Identify which cell holds the provided text, then report its [X, Y] central coordinate. 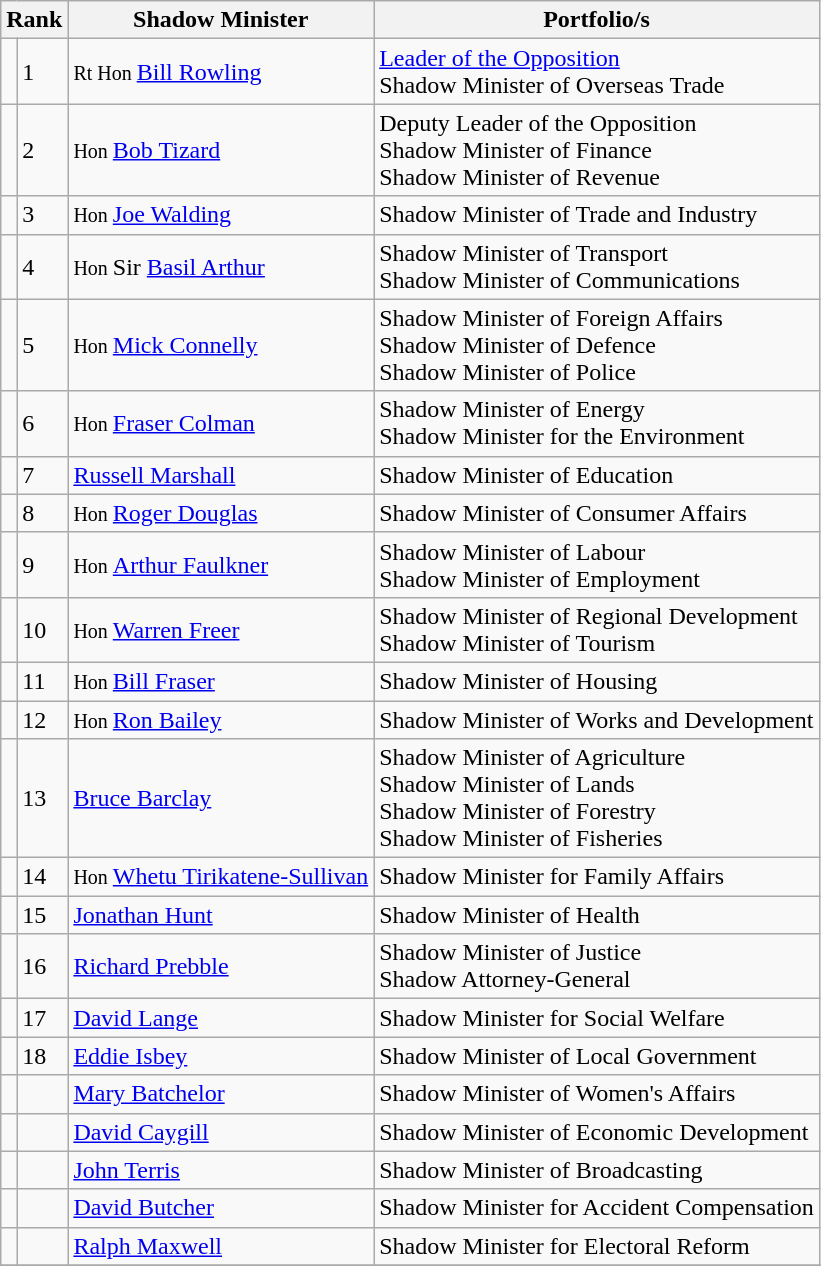
18 [42, 1056]
Eddie Isbey [221, 1056]
Portfolio/s [597, 20]
Ralph Maxwell [221, 1246]
Shadow Minister of JusticeShadow Attorney-General [597, 966]
Shadow Minister of EnergyShadow Minister for the Environment [597, 424]
9 [42, 564]
12 [42, 719]
Shadow Minister [221, 20]
Rt Hon Bill Rowling [221, 72]
7 [42, 475]
David Caygill [221, 1132]
Hon Mick Connelly [221, 345]
5 [42, 345]
17 [42, 1018]
Hon Fraser Colman [221, 424]
4 [42, 266]
Shadow Minister for Electoral Reform [597, 1246]
Shadow Minister of Economic Development [597, 1132]
Deputy Leader of the OppositionShadow Minister of FinanceShadow Minister of Revenue [597, 150]
Hon Joe Walding [221, 215]
John Terris [221, 1170]
Shadow Minister of Consumer Affairs [597, 513]
Shadow Minister of Works and Development [597, 719]
1 [42, 72]
Shadow Minister of Health [597, 915]
Hon Warren Freer [221, 630]
David Lange [221, 1018]
Jonathan Hunt [221, 915]
Russell Marshall [221, 475]
Hon Whetu Tirikatene-Sullivan [221, 877]
Shadow Minister of Foreign AffairsShadow Minister of DefenceShadow Minister of Police [597, 345]
Rank [34, 20]
3 [42, 215]
16 [42, 966]
Shadow Minister of Trade and Industry [597, 215]
Shadow Minister of Regional DevelopmentShadow Minister of Tourism [597, 630]
15 [42, 915]
Shadow Minister of Women's Affairs [597, 1094]
10 [42, 630]
Shadow Minister of Housing [597, 681]
Shadow Minister for Accident Compensation [597, 1208]
Mary Batchelor [221, 1094]
Hon Bob Tizard [221, 150]
Shadow Minister of LabourShadow Minister of Employment [597, 564]
Hon Sir Basil Arthur [221, 266]
Hon Ron Bailey [221, 719]
Shadow Minister of TransportShadow Minister of Communications [597, 266]
Shadow Minister of AgricultureShadow Minister of LandsShadow Minister of ForestryShadow Minister of Fisheries [597, 798]
Hon Roger Douglas [221, 513]
13 [42, 798]
Hon Bill Fraser [221, 681]
Hon Arthur Faulkner [221, 564]
Shadow Minister for Social Welfare [597, 1018]
6 [42, 424]
David Butcher [221, 1208]
14 [42, 877]
11 [42, 681]
Shadow Minister for Family Affairs [597, 877]
Shadow Minister of Local Government [597, 1056]
2 [42, 150]
Bruce Barclay [221, 798]
Shadow Minister of Education [597, 475]
Shadow Minister of Broadcasting [597, 1170]
8 [42, 513]
Richard Prebble [221, 966]
Leader of the OppositionShadow Minister of Overseas Trade [597, 72]
